Provide the (x, y) coordinate of the cell's center where the given text is located.  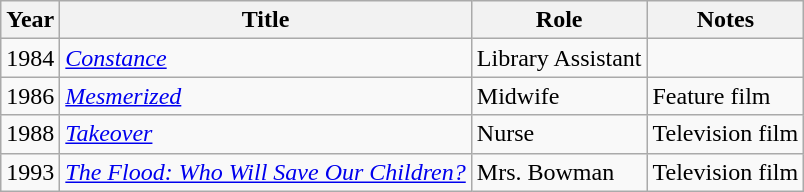
1986 (30, 96)
Feature film (726, 96)
1988 (30, 134)
1984 (30, 58)
1993 (30, 172)
Constance (266, 58)
Takeover (266, 134)
Year (30, 20)
Mesmerized (266, 96)
Title (266, 20)
Nurse (559, 134)
Role (559, 20)
Library Assistant (559, 58)
The Flood: Who Will Save Our Children? (266, 172)
Mrs. Bowman (559, 172)
Notes (726, 20)
Midwife (559, 96)
